Output the [X, Y] coordinate of the center of the cell containing the given text.  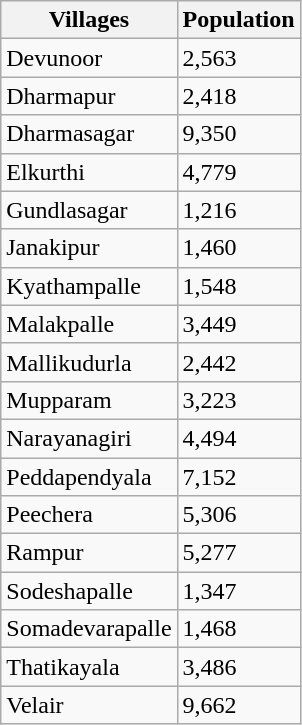
2,563 [238, 58]
Narayanagiri [89, 438]
Velair [89, 705]
Rampur [89, 553]
Villages [89, 20]
Mallikudurla [89, 362]
Sodeshapalle [89, 591]
4,779 [238, 172]
1,468 [238, 629]
Elkurthi [89, 172]
Kyathampalle [89, 286]
Somadevarapalle [89, 629]
4,494 [238, 438]
Peechera [89, 515]
Population [238, 20]
3,486 [238, 667]
2,442 [238, 362]
1,548 [238, 286]
9,662 [238, 705]
9,350 [238, 134]
5,277 [238, 553]
Dharmasagar [89, 134]
1,347 [238, 591]
5,306 [238, 515]
Devunoor [89, 58]
1,216 [238, 210]
1,460 [238, 248]
3,223 [238, 400]
7,152 [238, 477]
Peddapendyala [89, 477]
Mupparam [89, 400]
Dharmapur [89, 96]
Thatikayala [89, 667]
Malakpalle [89, 324]
Gundlasagar [89, 210]
Janakipur [89, 248]
3,449 [238, 324]
2,418 [238, 96]
